Find where the given text appears and provide that cell's center as (X, Y) coordinate. 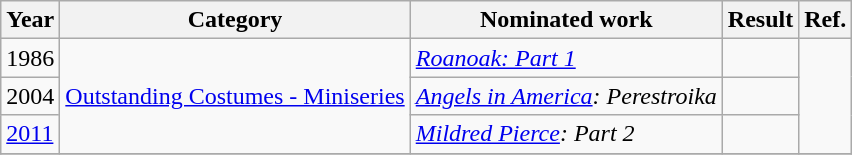
1986 (30, 58)
Outstanding Costumes - Miniseries (235, 96)
2004 (30, 96)
Mildred Pierce: Part 2 (566, 134)
Nominated work (566, 20)
Category (235, 20)
Year (30, 20)
Result (760, 20)
Angels in America: Perestroika (566, 96)
2011 (30, 134)
Roanoak: Part 1 (566, 58)
Ref. (826, 20)
